Return (x, y) of the center of cell containing provided text 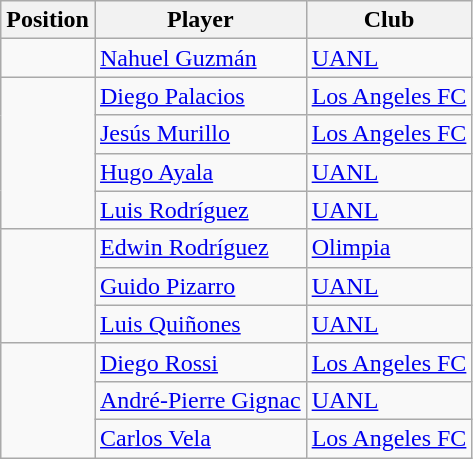
Carlos Vela (200, 438)
Olimpia (389, 248)
Luis Rodríguez (200, 210)
Position (48, 20)
Diego Rossi (200, 362)
Player (200, 20)
Club (389, 20)
Luis Quiñones (200, 324)
Guido Pizarro (200, 286)
Diego Palacios (200, 96)
Edwin Rodríguez (200, 248)
Nahuel Guzmán (200, 58)
Jesús Murillo (200, 134)
André-Pierre Gignac (200, 400)
Hugo Ayala (200, 172)
